Detect which cell encompasses the target text, then output its (X, Y) center coordinate. 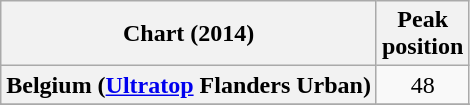
Chart (2014) (189, 34)
48 (422, 85)
Belgium (Ultratop Flanders Urban) (189, 85)
Peakposition (422, 34)
